Pinpoint the cell where the given text exists, returning its (x, y) midpoint coordinate. 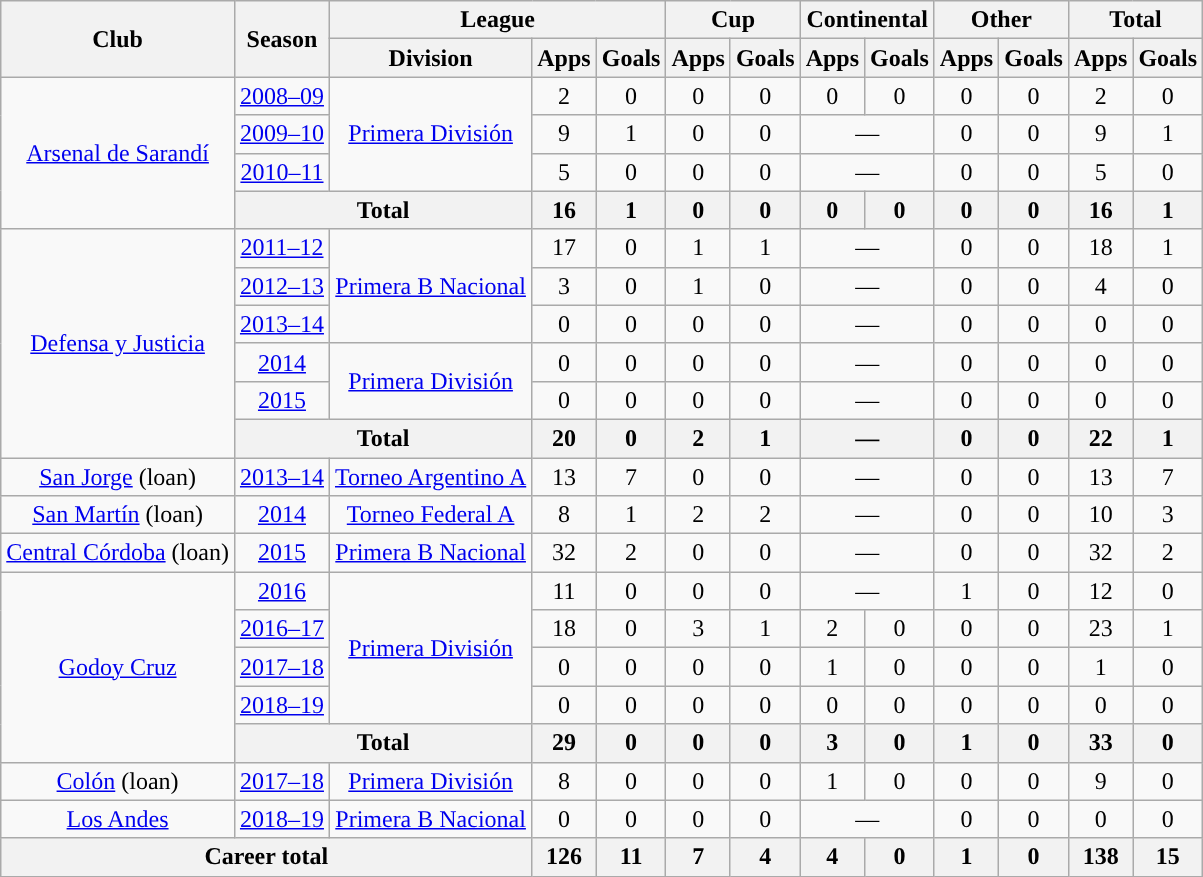
Club (118, 39)
Central Córdoba (loan) (118, 553)
23 (1100, 629)
29 (564, 743)
San Jorge (loan) (118, 477)
2008–09 (282, 96)
17 (564, 248)
2009–10 (282, 134)
2012–13 (282, 286)
2010–11 (282, 172)
Godoy Cruz (118, 667)
2016–17 (282, 629)
Los Andes (118, 819)
San Martín (loan) (118, 515)
Torneo Argentino A (430, 477)
Continental (867, 20)
Other (1001, 20)
10 (1100, 515)
Career total (266, 857)
12 (1100, 591)
League (497, 20)
Cup (733, 20)
22 (1100, 438)
33 (1100, 743)
2011–12 (282, 248)
Arsenal de Sarandí (118, 153)
Defensa y Justicia (118, 343)
126 (564, 857)
Torneo Federal A (430, 515)
138 (1100, 857)
2016 (282, 591)
20 (564, 438)
Season (282, 39)
15 (1168, 857)
Colón (loan) (118, 781)
Division (430, 58)
